Search for the cell housing the specified text and yield its [X, Y] center coordinate. 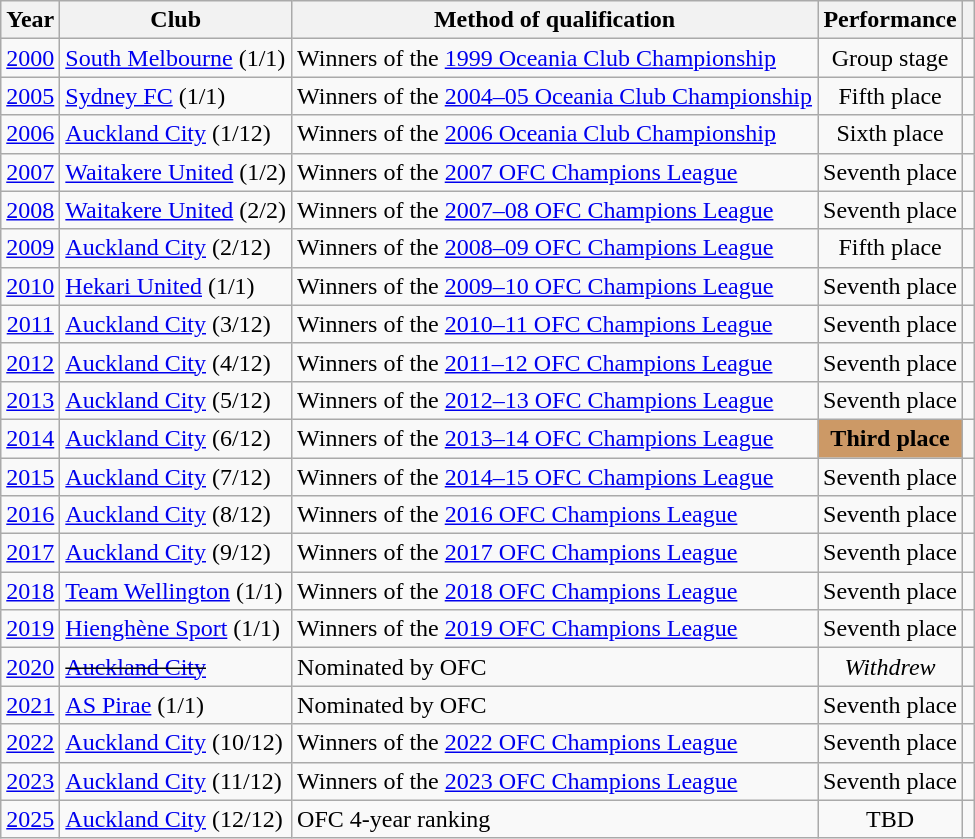
2012 [30, 362]
South Melbourne (1/1) [176, 58]
Auckland City (8/12) [176, 515]
2000 [30, 58]
TBD [890, 819]
Third place [890, 438]
Auckland City (4/12) [176, 362]
AS Pirae (1/1) [176, 705]
Winners of the 2017 OFC Champions League [555, 553]
Winners of the 2004–05 Oceania Club Championship [555, 96]
Withdrew [890, 667]
Winners of the 2013–14 OFC Champions League [555, 438]
Winners of the 2010–11 OFC Champions League [555, 324]
2018 [30, 591]
Winners of the 2018 OFC Champions League [555, 591]
2015 [30, 477]
Group stage [890, 58]
Method of qualification [555, 20]
Auckland City (1/12) [176, 134]
2023 [30, 781]
Hekari United (1/1) [176, 286]
Auckland City (12/12) [176, 819]
Winners of the 2012–13 OFC Champions League [555, 400]
Sydney FC (1/1) [176, 96]
2010 [30, 286]
2017 [30, 553]
OFC 4-year ranking [555, 819]
Auckland City (11/12) [176, 781]
Winners of the 2007–08 OFC Champions League [555, 210]
Auckland City (6/12) [176, 438]
Waitakere United (1/2) [176, 172]
2019 [30, 629]
Winners of the 2009–10 OFC Champions League [555, 286]
Winners of the 2008–09 OFC Champions League [555, 248]
Auckland City (5/12) [176, 400]
2008 [30, 210]
2021 [30, 705]
2025 [30, 819]
Auckland City (3/12) [176, 324]
Winners of the 1999 Oceania Club Championship [555, 58]
Sixth place [890, 134]
Winners of the 2016 OFC Champions League [555, 515]
2016 [30, 515]
Winners of the 2014–15 OFC Champions League [555, 477]
Winners of the 2022 OFC Champions League [555, 743]
2020 [30, 667]
Year [30, 20]
Auckland City (2/12) [176, 248]
Club [176, 20]
2022 [30, 743]
2014 [30, 438]
2011 [30, 324]
2005 [30, 96]
2006 [30, 134]
Auckland City (10/12) [176, 743]
2009 [30, 248]
Auckland City (7/12) [176, 477]
Winners of the 2019 OFC Champions League [555, 629]
Auckland City (9/12) [176, 553]
Auckland City [176, 667]
Winners of the 2011–12 OFC Champions League [555, 362]
Waitakere United (2/2) [176, 210]
2007 [30, 172]
Performance [890, 20]
Winners of the 2023 OFC Champions League [555, 781]
Winners of the 2006 Oceania Club Championship [555, 134]
Team Wellington (1/1) [176, 591]
2013 [30, 400]
Winners of the 2007 OFC Champions League [555, 172]
Hienghène Sport (1/1) [176, 629]
